Locate the cell with the specified text and output its [x, y] center coordinate. 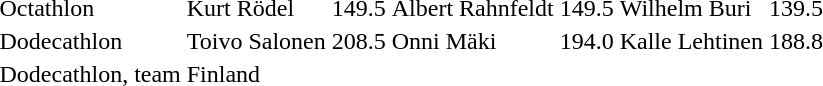
208.5 [358, 41]
194.0 [586, 41]
Toivo Salonen [256, 41]
Kalle Lehtinen [691, 41]
Onni Mäki [472, 41]
